For the text-containing cell, return its midpoint in [X, Y] coordinate format. 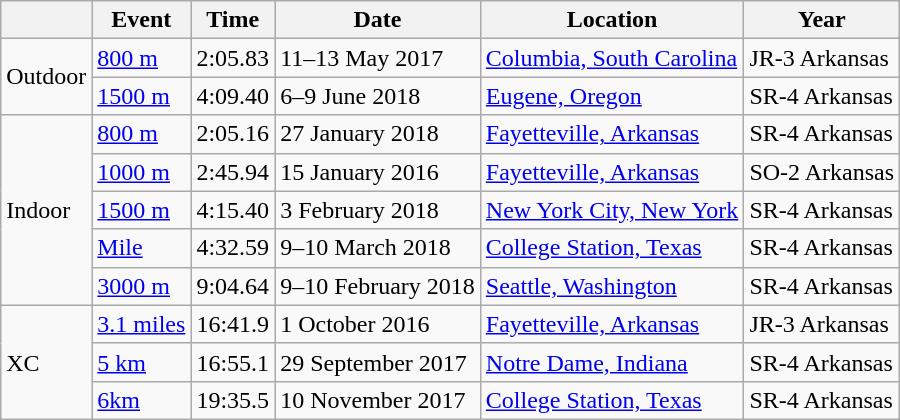
Indoor [46, 210]
Mile [142, 248]
3.1 miles [142, 324]
6–9 June 2018 [378, 96]
1 October 2016 [378, 324]
XC [46, 362]
Columbia, South Carolina [612, 58]
5 km [142, 362]
Time [233, 20]
2:05.83 [233, 58]
3000 m [142, 286]
SO-2 Arkansas [822, 172]
29 September 2017 [378, 362]
16:55.1 [233, 362]
27 January 2018 [378, 134]
19:35.5 [233, 400]
9–10 March 2018 [378, 248]
9–10 February 2018 [378, 286]
4:32.59 [233, 248]
11–13 May 2017 [378, 58]
9:04.64 [233, 286]
10 November 2017 [378, 400]
2:45.94 [233, 172]
Location [612, 20]
15 January 2016 [378, 172]
Notre Dame, Indiana [612, 362]
4:15.40 [233, 210]
4:09.40 [233, 96]
6km [142, 400]
3 February 2018 [378, 210]
2:05.16 [233, 134]
Seattle, Washington [612, 286]
Outdoor [46, 77]
Event [142, 20]
16:41.9 [233, 324]
New York City, New York [612, 210]
Year [822, 20]
Eugene, Oregon [612, 96]
Date [378, 20]
1000 m [142, 172]
